Pinpoint the cell where the given text exists, returning its [X, Y] midpoint coordinate. 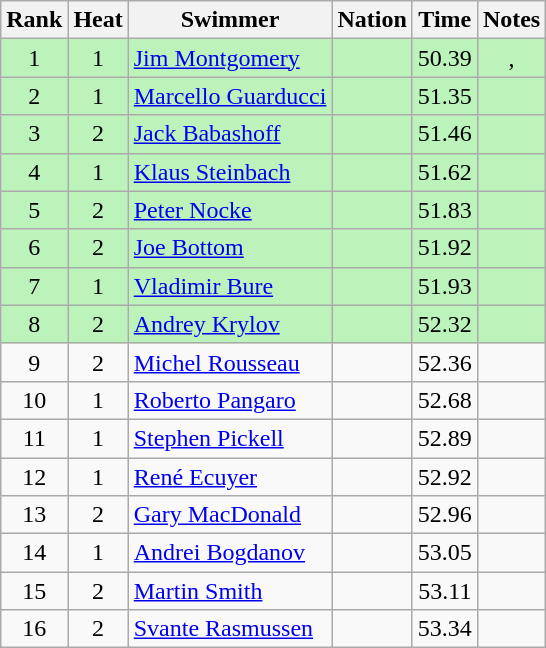
Michel Rousseau [230, 362]
Andrei Bogdanov [230, 553]
7 [34, 286]
Peter Nocke [230, 210]
, [511, 58]
52.32 [444, 324]
Time [444, 20]
52.92 [444, 477]
53.05 [444, 553]
Klaus Steinbach [230, 172]
16 [34, 629]
10 [34, 400]
4 [34, 172]
50.39 [444, 58]
Jim Montgomery [230, 58]
51.83 [444, 210]
11 [34, 438]
12 [34, 477]
52.89 [444, 438]
14 [34, 553]
Swimmer [230, 20]
Joe Bottom [230, 248]
13 [34, 515]
52.96 [444, 515]
6 [34, 248]
52.68 [444, 400]
15 [34, 591]
Heat [98, 20]
Vladimir Bure [230, 286]
Gary MacDonald [230, 515]
Martin Smith [230, 591]
51.46 [444, 134]
8 [34, 324]
Marcello Guarducci [230, 96]
Andrey Krylov [230, 324]
51.93 [444, 286]
51.92 [444, 248]
51.62 [444, 172]
Nation [372, 20]
Roberto Pangaro [230, 400]
Rank [34, 20]
Jack Babashoff [230, 134]
9 [34, 362]
Svante Rasmussen [230, 629]
3 [34, 134]
51.35 [444, 96]
René Ecuyer [230, 477]
Notes [511, 20]
53.34 [444, 629]
53.11 [444, 591]
Stephen Pickell [230, 438]
52.36 [444, 362]
5 [34, 210]
